Identify which cell holds the provided text, then report its (x, y) central coordinate. 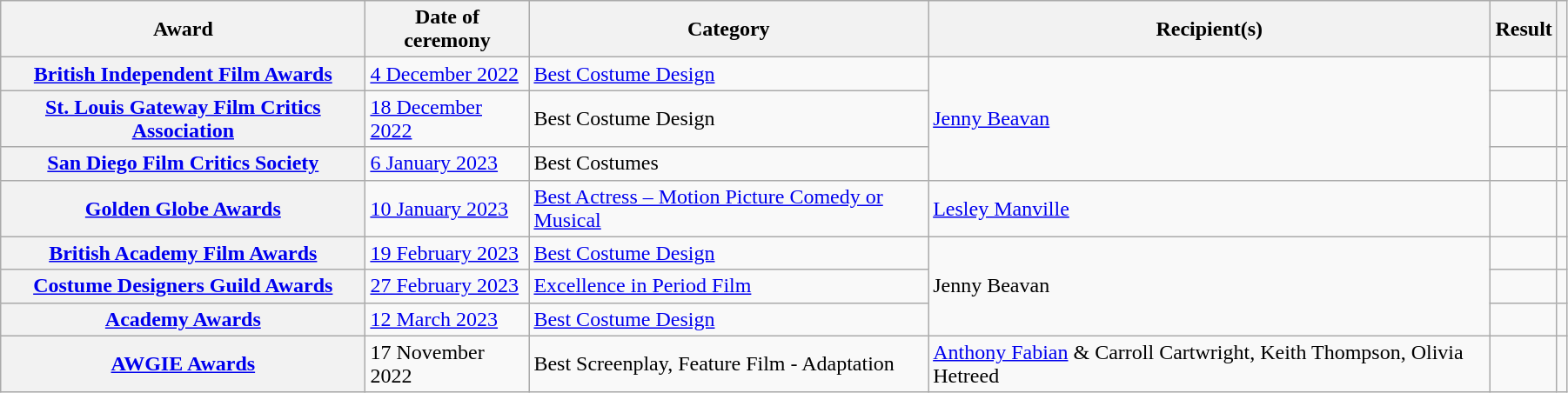
27 February 2023 (447, 286)
Best Screenplay, Feature Film - Adaptation (729, 363)
Golden Globe Awards (183, 209)
British Academy Film Awards (183, 253)
British Independent Film Awards (183, 74)
St. Louis Gateway Film Critics Association (183, 118)
Result (1524, 30)
4 December 2022 (447, 74)
Costume Designers Guild Awards (183, 286)
Best Actress – Motion Picture Comedy or Musical (729, 209)
19 February 2023 (447, 253)
Award (183, 30)
Lesley Manville (1210, 209)
Anthony Fabian & Carroll Cartwright, Keith Thompson, Olivia Hetreed (1210, 363)
6 January 2023 (447, 163)
Date of ceremony (447, 30)
10 January 2023 (447, 209)
12 March 2023 (447, 319)
Excellence in Period Film (729, 286)
San Diego Film Critics Society (183, 163)
AWGIE Awards (183, 363)
Category (729, 30)
Recipient(s) (1210, 30)
Academy Awards (183, 319)
18 December 2022 (447, 118)
Best Costumes (729, 163)
17 November 2022 (447, 363)
